Identify which cell holds the provided text, then report its [x, y] central coordinate. 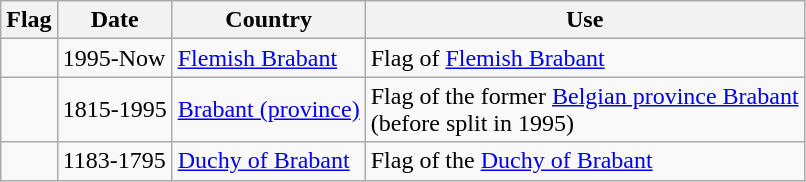
1995-Now [114, 58]
Use [584, 20]
1183-1795 [114, 161]
Country [268, 20]
Flag of the former Belgian province Brabant(before split in 1995) [584, 110]
Duchy of Brabant [268, 161]
Date [114, 20]
Brabant (province) [268, 110]
1815-1995 [114, 110]
Flag of Flemish Brabant [584, 58]
Flag [29, 20]
Flemish Brabant [268, 58]
Flag of the Duchy of Brabant [584, 161]
